Find where the given text appears and provide that cell's center as [X, Y] coordinate. 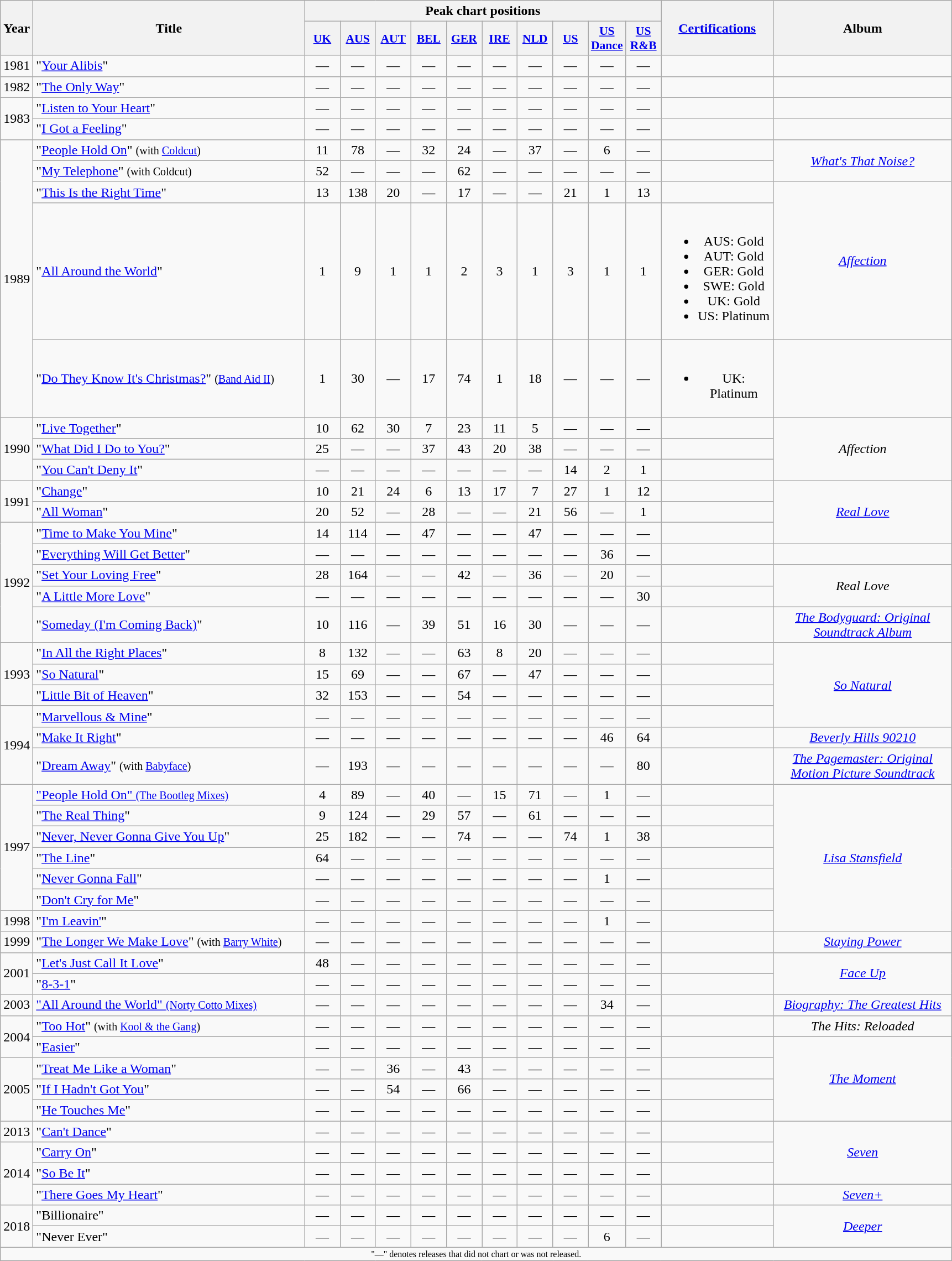
"Never Gonna Fall" [169, 879]
US [571, 39]
27 [571, 491]
"Someday (I'm Coming Back)" [169, 625]
"He Touches Me" [169, 1110]
193 [358, 765]
"Too Hot" (with Kool & the Gang) [169, 1026]
5 [535, 428]
Album [862, 28]
US Dance [607, 39]
34 [607, 1005]
"If I Hadn't Got You" [169, 1089]
16 [500, 625]
GER [464, 39]
1990 [17, 449]
Certifications [718, 28]
"Carry On" [169, 1153]
29 [428, 816]
"My Telephone" (with Coldcut) [169, 171]
Face Up [862, 973]
2004 [17, 1036]
"I Got a Feeling" [169, 129]
2018 [17, 1226]
"Can't Dance" [169, 1131]
39 [428, 625]
1991 [17, 502]
"Treat Me Like a Woman" [169, 1068]
IRE [500, 39]
12 [644, 491]
"There Goes My Heart" [169, 1195]
Staying Power [862, 942]
"The Longer We Make Love" (with Barry White) [169, 942]
"Dream Away" (with Babyface) [169, 765]
1998 [17, 921]
AUS: GoldAUT: GoldGER: GoldSWE: GoldUK: GoldUS: Platinum [718, 271]
"Change" [169, 491]
BEL [428, 39]
69 [358, 674]
"Everything Will Get Better" [169, 554]
1994 [17, 744]
1999 [17, 942]
"Your Alibis" [169, 66]
"Do They Know It's Christmas?" (Band Aid II) [169, 378]
NLD [535, 39]
57 [464, 816]
66 [464, 1089]
"Easier" [169, 1047]
63 [464, 653]
1993 [17, 674]
AUT [393, 39]
"The Real Thing" [169, 816]
1989 [17, 278]
"This Is the Right Time" [169, 192]
Beverly Hills 90210 [862, 737]
23 [464, 428]
"A Little More Love" [169, 596]
48 [322, 963]
"Never, Never Gonna Give You Up" [169, 837]
"All Around the World" [169, 271]
"People Hold On" (The Bootleg Mixes) [169, 795]
The Hits: Reloaded [862, 1026]
Lisa Stansfield [862, 858]
"So Natural" [169, 674]
182 [358, 837]
124 [358, 816]
153 [358, 695]
51 [464, 625]
1981 [17, 66]
"Little Bit of Heaven" [169, 695]
The Pagemaster: Original Motion Picture Soundtrack [862, 765]
The Bodyguard: Original Soundtrack Album [862, 625]
Title [169, 28]
"Marvellous & Mine" [169, 716]
"People Hold On" (with Coldcut) [169, 150]
46 [607, 737]
2013 [17, 1131]
"Never Ever" [169, 1237]
"Time to Make You Mine" [169, 533]
UK [322, 39]
"So Be It" [169, 1174]
2005 [17, 1089]
116 [358, 625]
1992 [17, 583]
2003 [17, 1005]
67 [464, 674]
4 [322, 795]
114 [358, 533]
"8-3-1" [169, 984]
"In All the Right Places" [169, 653]
The Moment [862, 1078]
So Natural [862, 685]
"I'm Leavin'" [169, 921]
61 [535, 816]
"What Did I Do to You?" [169, 449]
UK: Platinum [718, 378]
2001 [17, 973]
"You Can't Deny It" [169, 470]
138 [358, 192]
Biography: The Greatest Hits [862, 1005]
"Billionaire" [169, 1216]
71 [535, 795]
"All Around the World" (Norty Cotto Mixes) [169, 1005]
1983 [17, 118]
56 [571, 512]
18 [535, 378]
"Don't Cry for Me" [169, 900]
Seven [862, 1152]
"Set Your Loving Free" [169, 575]
Seven+ [862, 1195]
"The Line" [169, 858]
"Listen to Your Heart" [169, 108]
42 [464, 575]
Year [17, 28]
"Let's Just Call It Love" [169, 963]
164 [358, 575]
89 [358, 795]
AUS [358, 39]
1982 [17, 87]
80 [644, 765]
"All Woman" [169, 512]
What's That Noise? [862, 160]
"The Only Way" [169, 87]
132 [358, 653]
US R&B [644, 39]
Deeper [862, 1226]
40 [428, 795]
1997 [17, 847]
"Live Together" [169, 428]
"—" denotes releases that did not chart or was not released. [477, 1254]
78 [358, 150]
Peak chart positions [483, 11]
2014 [17, 1174]
"Make It Right" [169, 737]
